Determine the [X, Y] coordinate at the center of the cell enclosing the given text.  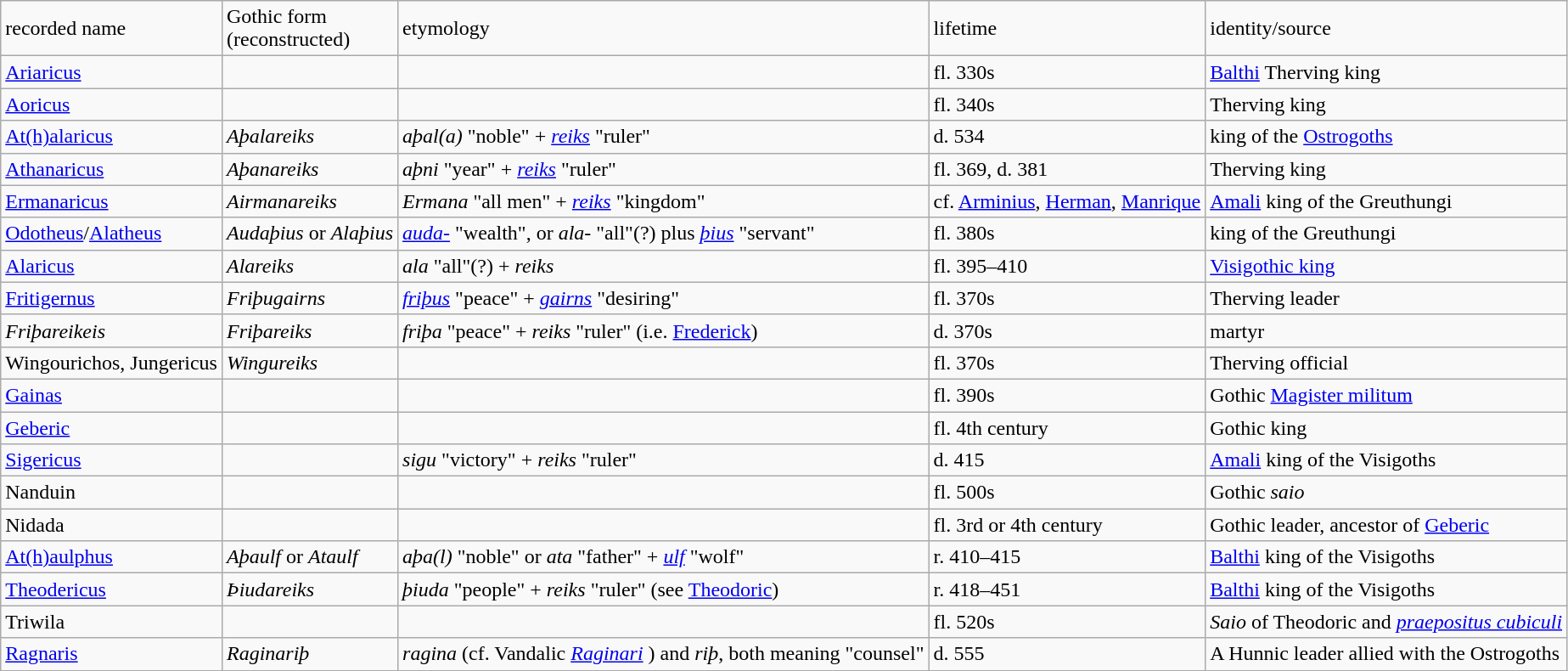
d. 534 [1067, 137]
Visigothic king [1386, 266]
friþus "peace" + gairns "desiring" [664, 298]
Triwila [112, 622]
d. 555 [1067, 654]
A Hunnic leader allied with the Ostrogoths [1386, 654]
r. 410–415 [1067, 557]
Athanaricus [112, 169]
auda- "wealth", or ala- "all"(?) plus þius "servant" [664, 234]
fl. 380s [1067, 234]
Gothic form(reconstructed) [309, 29]
Gothic saio [1386, 493]
Gothic Magister militum [1386, 395]
fl. 330s [1067, 72]
aþal(a) "noble" + reiks "ruler" [664, 137]
Fritigernus [112, 298]
fl. 369, d. 381 [1067, 169]
king of the Ostrogoths [1386, 137]
Þiudareiks [309, 589]
Amali king of the Greuthungi [1386, 201]
Ermanaricus [112, 201]
ala "all"(?) + reiks [664, 266]
fl. 520s [1067, 622]
Friþareikeis [112, 330]
lifetime [1067, 29]
friþa "peace" + reiks "ruler" (i.e. Frederick) [664, 330]
Airmanareiks [309, 201]
cf. Arminius, Herman, Manrique [1067, 201]
Nanduin [112, 493]
d. 370s [1067, 330]
Aþanareiks [309, 169]
Gothic king [1386, 427]
Aþalareiks [309, 137]
Wingureiks [309, 363]
fl. 3rd or 4th century [1067, 525]
Balthi Therving king [1386, 72]
Raginariþ [309, 654]
Wingourichos, Jungericus [112, 363]
Amali king of the Visigoths [1386, 460]
Odotheus/Alatheus [112, 234]
Audaþius or Alaþius [309, 234]
Therving official [1386, 363]
Aoricus [112, 104]
fl. 390s [1067, 395]
At(h)aulphus [112, 557]
ragina (cf. Vandalic Raginari ) and riþ, both meaning "counsel" [664, 654]
þiuda "people" + reiks "ruler" (see Theodoric) [664, 589]
martyr [1386, 330]
Alareiks [309, 266]
Sigericus [112, 460]
Gainas [112, 395]
recorded name [112, 29]
Ragnaris [112, 654]
fl. 4th century [1067, 427]
d. 415 [1067, 460]
aþni "year" + reiks "ruler" [664, 169]
r. 418–451 [1067, 589]
Therving leader [1386, 298]
fl. 340s [1067, 104]
Theodericus [112, 589]
At(h)alaricus [112, 137]
Alaricus [112, 266]
fl. 500s [1067, 493]
Nidada [112, 525]
Friþareiks [309, 330]
fl. 395–410 [1067, 266]
Geberic [112, 427]
aþa(l) "noble" or ata "father" + ulf "wolf" [664, 557]
Aþaulf or Ataulf [309, 557]
etymology [664, 29]
Gothic leader, ancestor of Geberic [1386, 525]
identity/source [1386, 29]
king of the Greuthungi [1386, 234]
Saio of Theodoric and praepositus cubiculi [1386, 622]
sigu "victory" + reiks "ruler" [664, 460]
Ariaricus [112, 72]
Ermana "all men" + reiks "kingdom" [664, 201]
Friþugairns [309, 298]
